Locate the cell with the specified text and output its [X, Y] center coordinate. 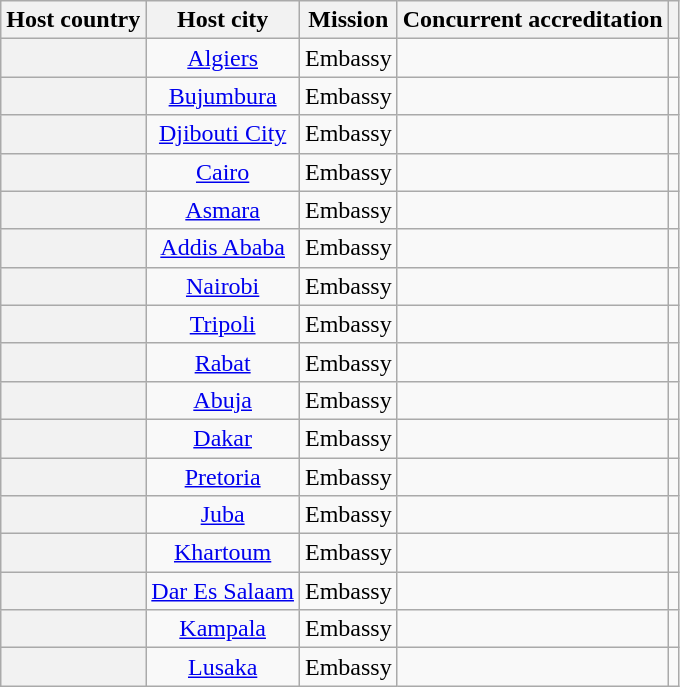
Bujumbura [223, 96]
Host country [74, 20]
Dar Es Salaam [223, 591]
Kampala [223, 629]
Tripoli [223, 324]
Algiers [223, 58]
Mission [348, 20]
Asmara [223, 210]
Cairo [223, 172]
Concurrent accreditation [532, 20]
Nairobi [223, 286]
Host city [223, 20]
Abuja [223, 400]
Pretoria [223, 477]
Djibouti City [223, 134]
Khartoum [223, 553]
Addis Ababa [223, 248]
Lusaka [223, 667]
Rabat [223, 362]
Dakar [223, 438]
Juba [223, 515]
